Capture the cell that displays the provided text and extract its (X, Y) central coordinate. 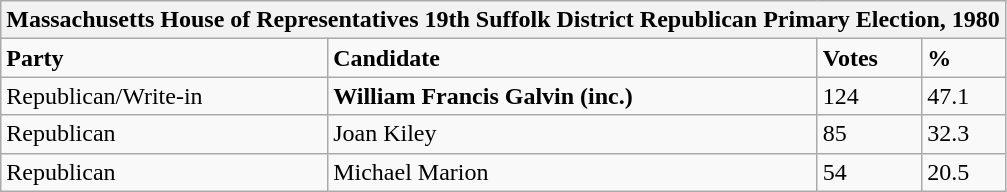
85 (869, 134)
% (964, 58)
20.5 (964, 172)
54 (869, 172)
William Francis Galvin (inc.) (573, 96)
32.3 (964, 134)
Republican/Write-in (164, 96)
47.1 (964, 96)
Votes (869, 58)
Candidate (573, 58)
Massachusetts House of Representatives 19th Suffolk District Republican Primary Election, 1980 (504, 20)
Michael Marion (573, 172)
Joan Kiley (573, 134)
Party (164, 58)
124 (869, 96)
